Provide the (X, Y) coordinate of the cell's center where the given text is located.  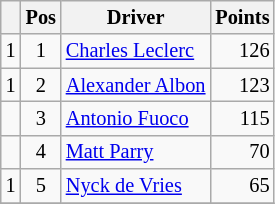
4 (41, 152)
123 (242, 85)
70 (242, 152)
5 (41, 186)
Matt Parry (136, 152)
Points (242, 17)
Antonio Fuoco (136, 118)
2 (41, 85)
126 (242, 51)
65 (242, 186)
Nyck de Vries (136, 186)
Pos (41, 17)
3 (41, 118)
Driver (136, 17)
Charles Leclerc (136, 51)
115 (242, 118)
Alexander Albon (136, 85)
